Determine the (X, Y) coordinate at the center of the cell enclosing the given text.  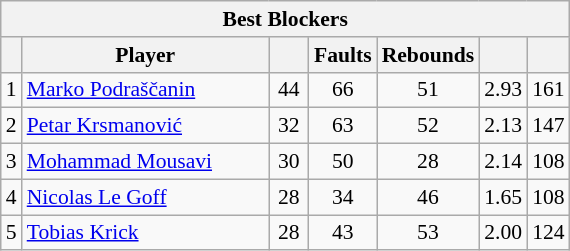
4 (12, 197)
2.14 (503, 162)
2.13 (503, 126)
66 (343, 90)
53 (428, 233)
Best Blockers (286, 19)
32 (289, 126)
1 (12, 90)
Nicolas Le Goff (146, 197)
52 (428, 126)
30 (289, 162)
Marko Podraščanin (146, 90)
161 (548, 90)
5 (12, 233)
2.00 (503, 233)
Tobias Krick (146, 233)
50 (343, 162)
147 (548, 126)
124 (548, 233)
Faults (343, 55)
46 (428, 197)
44 (289, 90)
63 (343, 126)
Rebounds (428, 55)
3 (12, 162)
2.93 (503, 90)
2 (12, 126)
51 (428, 90)
Petar Krsmanović (146, 126)
34 (343, 197)
43 (343, 233)
1.65 (503, 197)
Player (146, 55)
Mohammad Mousavi (146, 162)
